Find where the given text appears and provide that cell's center as [X, Y] coordinate. 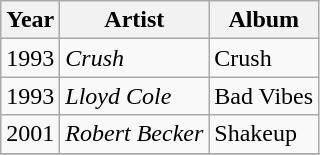
Album [264, 20]
Robert Becker [134, 134]
Lloyd Cole [134, 96]
Shakeup [264, 134]
Bad Vibes [264, 96]
2001 [30, 134]
Artist [134, 20]
Year [30, 20]
